Search for the cell housing the specified text and yield its (x, y) center coordinate. 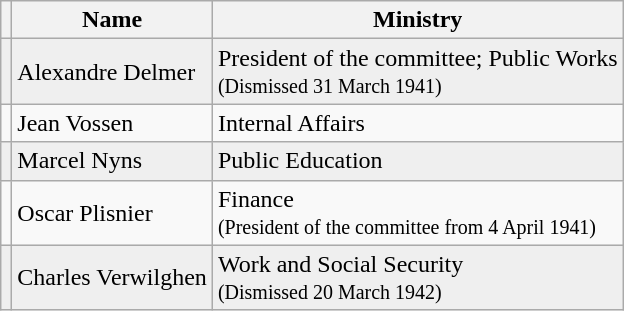
Work and Social Security(Dismissed 20 March 1942) (418, 278)
Ministry (418, 20)
Finance(President of the committee from 4 April 1941) (418, 212)
Charles Verwilghen (112, 278)
Name (112, 20)
Oscar Plisnier (112, 212)
Public Education (418, 161)
Alexandre Delmer (112, 72)
Internal Affairs (418, 123)
Jean Vossen (112, 123)
Marcel Nyns (112, 161)
President of the committee; Public Works(Dismissed 31 March 1941) (418, 72)
